Pinpoint the cell where the given text exists, returning its (x, y) midpoint coordinate. 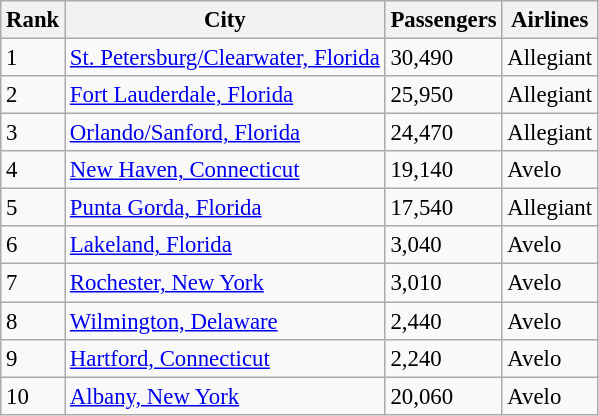
2,440 (444, 321)
Airlines (550, 20)
3,040 (444, 245)
Wilmington, Delaware (226, 321)
5 (33, 208)
6 (33, 245)
17,540 (444, 208)
3,010 (444, 283)
19,140 (444, 170)
Lakeland, Florida (226, 245)
8 (33, 321)
10 (33, 396)
Albany, New York (226, 396)
Punta Gorda, Florida (226, 208)
9 (33, 358)
2 (33, 95)
1 (33, 58)
7 (33, 283)
24,470 (444, 133)
Rank (33, 20)
Hartford, Connecticut (226, 358)
Orlando/Sanford, Florida (226, 133)
Fort Lauderdale, Florida (226, 95)
25,950 (444, 95)
30,490 (444, 58)
4 (33, 170)
20,060 (444, 396)
2,240 (444, 358)
Rochester, New York (226, 283)
City (226, 20)
3 (33, 133)
New Haven, Connecticut (226, 170)
Passengers (444, 20)
St. Petersburg/Clearwater, Florida (226, 58)
